Output the (X, Y) coordinate of the center of the cell containing the given text.  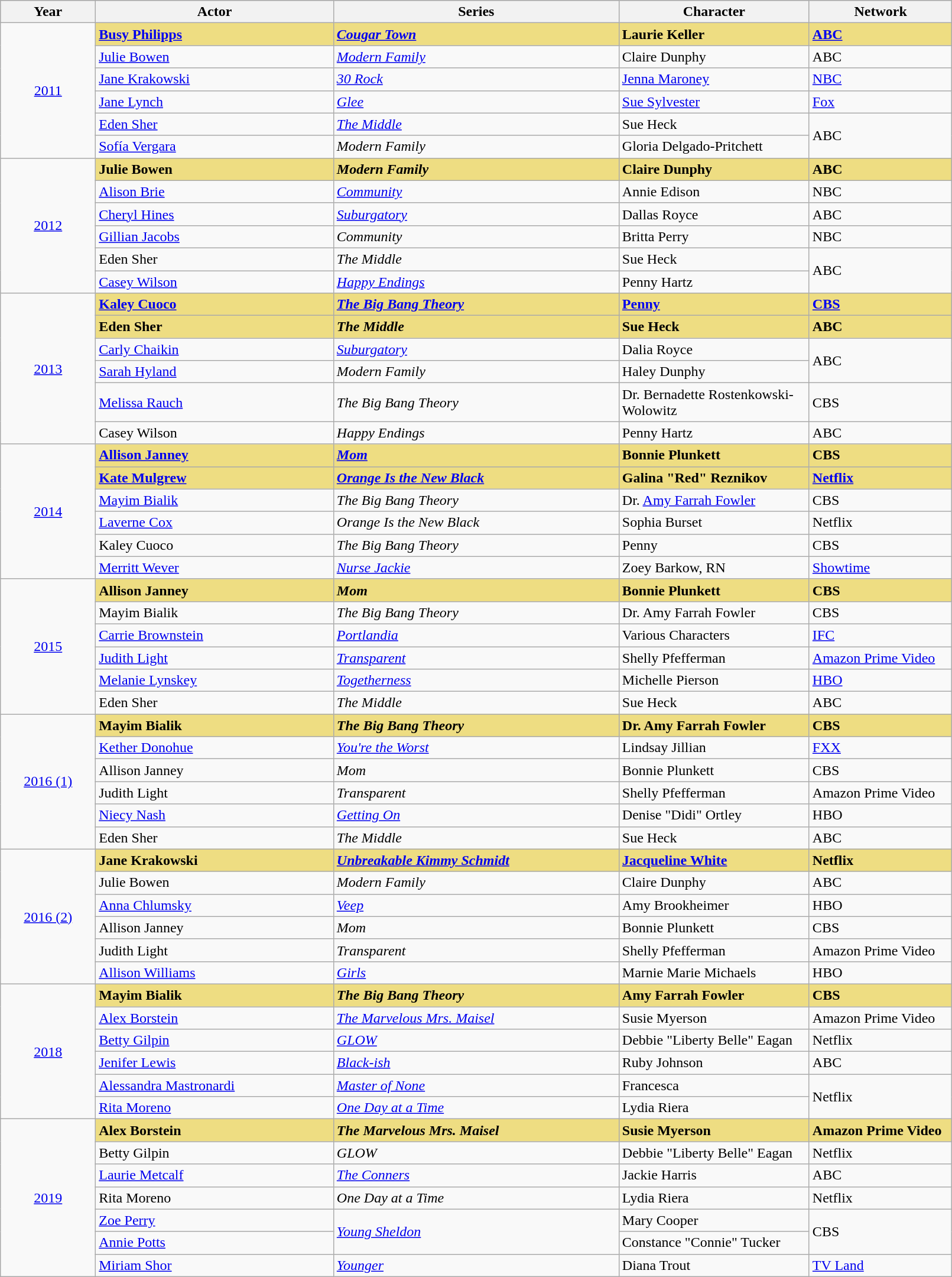
Alessandra Mastronardi (215, 1085)
Amy Brookheimer (714, 905)
FXX (880, 748)
You're the Worst (476, 748)
Year (48, 12)
Laurie Metcalf (215, 1175)
Melanie Lynskey (215, 680)
Veep (476, 905)
IFC (880, 635)
Network (880, 12)
Lindsay Jillian (714, 748)
2018 (48, 1051)
Gillian Jacobs (215, 236)
Cougar Town (476, 34)
Dalia Royce (714, 349)
Haley Dunphy (714, 372)
Jenna Maroney (714, 79)
Allison Williams (215, 973)
2011 (48, 90)
Merritt Wever (215, 568)
Younger (476, 1265)
Dallas Royce (714, 214)
Jacqueline White (714, 860)
2013 (48, 369)
Busy Philipps (215, 34)
2016 (2) (48, 916)
Amy Farrah Fowler (714, 995)
Michelle Pierson (714, 680)
2016 (1) (48, 782)
Unbreakable Kimmy Schmidt (476, 860)
Melissa Rauch (215, 402)
Zoe Perry (215, 1220)
Sue Sylvester (714, 102)
Cheryl Hines (215, 214)
Togetherness (476, 680)
The Conners (476, 1175)
Annie Potts (215, 1243)
Annie Edison (714, 192)
2012 (48, 225)
2015 (48, 646)
Actor (215, 12)
Kate Mulgrew (215, 478)
Carly Chaikin (215, 349)
Dr. Bernadette Rostenkowski-Wolowitz (714, 402)
Zoey Barkow, RN (714, 568)
Jackie Harris (714, 1175)
Francesca (714, 1085)
Glee (476, 102)
Girls (476, 973)
Portlandia (476, 635)
Black-ish (476, 1063)
Niecy Nash (215, 815)
2014 (48, 511)
Young Sheldon (476, 1231)
Laurie Keller (714, 34)
Ruby Johnson (714, 1063)
Sofía Vergara (215, 147)
Carrie Brownstein (215, 635)
30 Rock (476, 79)
Fox (880, 102)
Galina "Red" Reznikov (714, 478)
2019 (48, 1198)
Sarah Hyland (215, 372)
Constance "Connie" Tucker (714, 1243)
Series (476, 12)
Anna Chlumsky (215, 905)
Marnie Marie Michaels (714, 973)
TV Land (880, 1265)
Kether Donohue (215, 748)
Mary Cooper (714, 1220)
Alison Brie (215, 192)
Nurse Jackie (476, 568)
Sophia Burset (714, 523)
Various Characters (714, 635)
Jane Lynch (215, 102)
Gloria Delgado-Pritchett (714, 147)
Jenifer Lewis (215, 1063)
Denise "Didi" Ortley (714, 815)
Miriam Shor (215, 1265)
Diana Trout (714, 1265)
Britta Perry (714, 236)
Laverne Cox (215, 523)
Character (714, 12)
Getting On (476, 815)
Master of None (476, 1085)
Showtime (880, 568)
